Pinpoint the cell where the given text exists, returning its (x, y) midpoint coordinate. 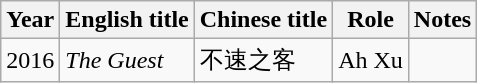
不速之客 (263, 60)
Year (30, 20)
Notes (442, 20)
Role (371, 20)
Chinese title (263, 20)
English title (127, 20)
The Guest (127, 60)
2016 (30, 60)
Ah Xu (371, 60)
